Find where the given text appears and provide that cell's center as [X, Y] coordinate. 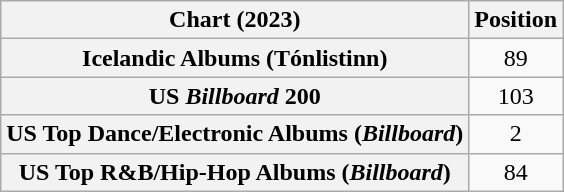
2 [516, 134]
US Top R&B/Hip-Hop Albums (Billboard) [235, 172]
84 [516, 172]
Icelandic Albums (Tónlistinn) [235, 58]
US Top Dance/Electronic Albums (Billboard) [235, 134]
US Billboard 200 [235, 96]
89 [516, 58]
103 [516, 96]
Position [516, 20]
Chart (2023) [235, 20]
